Detect which cell encompasses the target text, then output its (x, y) center coordinate. 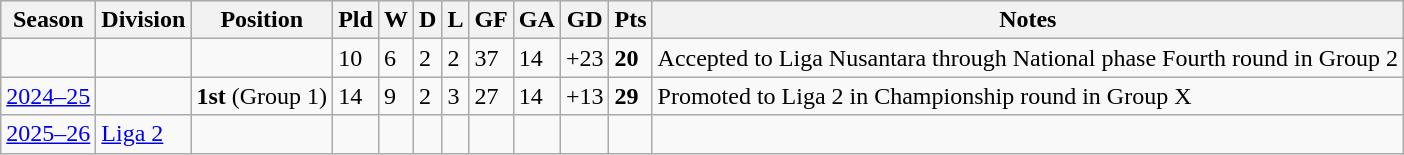
Division (144, 20)
GD (584, 20)
Liga 2 (144, 134)
GA (536, 20)
20 (630, 58)
+23 (584, 58)
27 (491, 96)
W (396, 20)
9 (396, 96)
6 (396, 58)
10 (356, 58)
3 (456, 96)
Pld (356, 20)
+13 (584, 96)
Position (262, 20)
2025–26 (48, 134)
Season (48, 20)
1st (Group 1) (262, 96)
Pts (630, 20)
Notes (1028, 20)
2024–25 (48, 96)
37 (491, 58)
GF (491, 20)
Accepted to Liga Nusantara through National phase Fourth round in Group 2 (1028, 58)
Promoted to Liga 2 in Championship round in Group X (1028, 96)
L (456, 20)
D (427, 20)
29 (630, 96)
